For the text-containing cell, return its midpoint in [x, y] coordinate format. 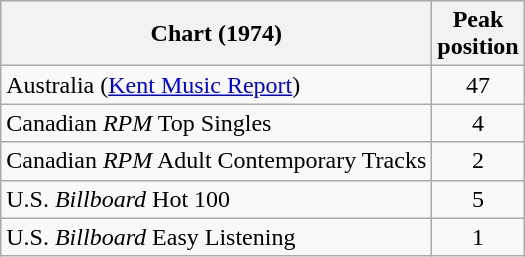
Australia (Kent Music Report) [216, 85]
5 [478, 199]
Peakposition [478, 34]
2 [478, 161]
47 [478, 85]
Chart (1974) [216, 34]
1 [478, 237]
U.S. Billboard Easy Listening [216, 237]
4 [478, 123]
U.S. Billboard Hot 100 [216, 199]
Canadian RPM Top Singles [216, 123]
Canadian RPM Adult Contemporary Tracks [216, 161]
